Return [x, y] of the center of cell containing provided text 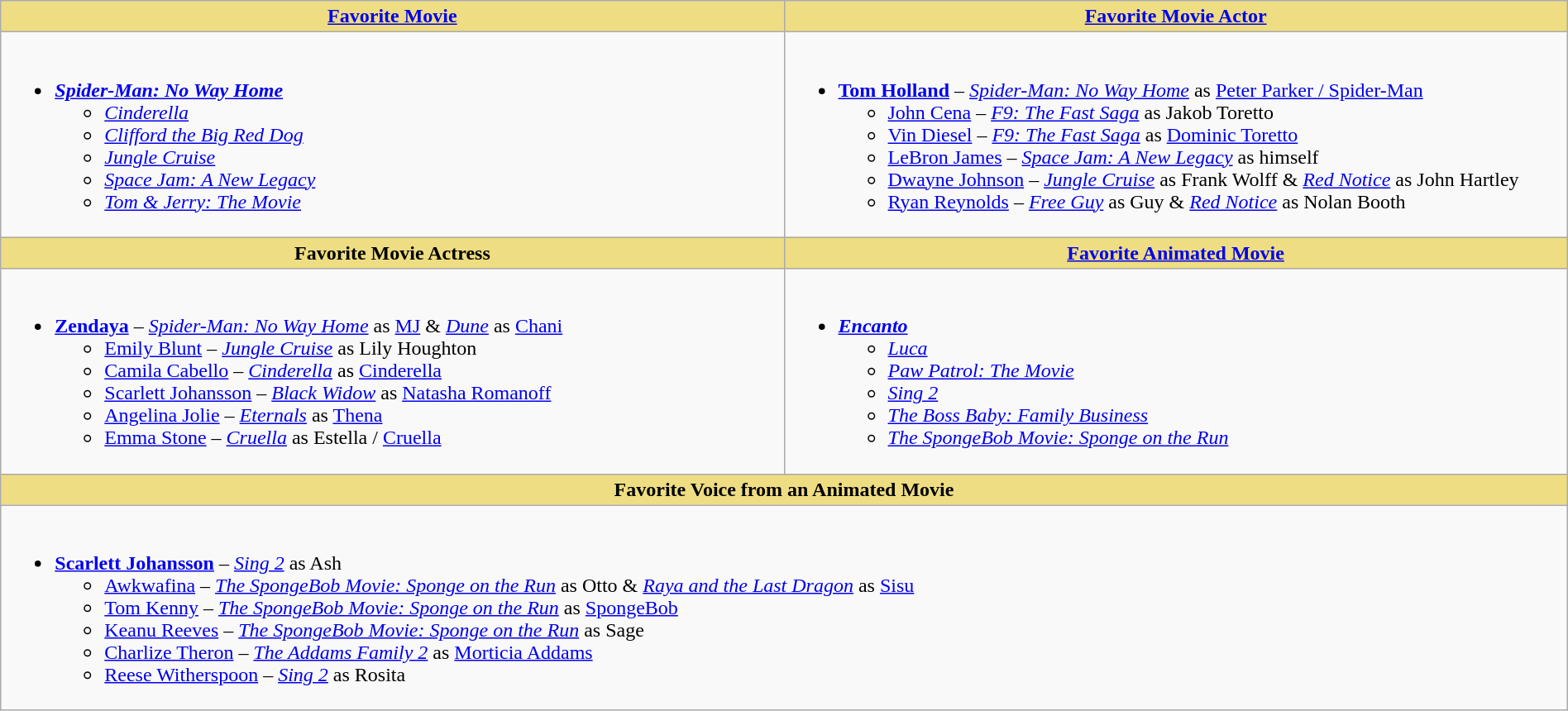
Favorite Movie Actress [392, 253]
Favorite Animated Movie [1176, 253]
Favorite Movie Actor [1176, 17]
Favorite Movie [392, 17]
Favorite Voice from an Animated Movie [784, 489]
EncantoLucaPaw Patrol: The MovieSing 2The Boss Baby: Family BusinessThe SpongeBob Movie: Sponge on the Run [1176, 371]
Spider-Man: No Way HomeCinderellaClifford the Big Red DogJungle CruiseSpace Jam: A New LegacyTom & Jerry: The Movie [392, 135]
